Scan for the cell matching the given text and deliver its [X, Y] coordinate at center. 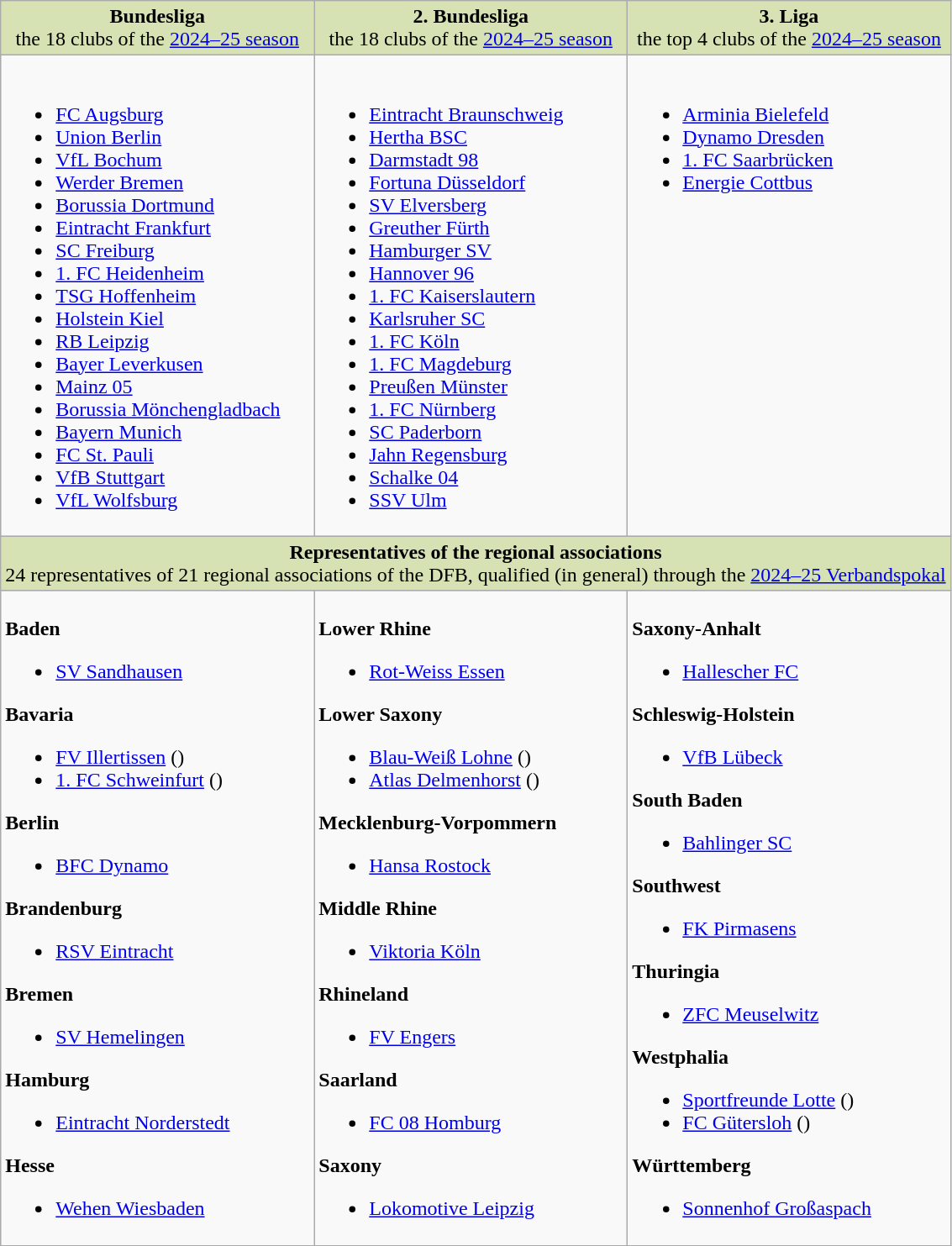
Bundesligathe 18 clubs of the 2024–25 season [158, 29]
3. Ligathe top 4 clubs of the 2024–25 season [789, 29]
Arminia BielefeldDynamo Dresden1. FC SaarbrückenEnergie Cottbus [789, 296]
2. Bundesligathe 18 clubs of the 2024–25 season [471, 29]
